Find where the given text appears and provide that cell's center as [X, Y] coordinate. 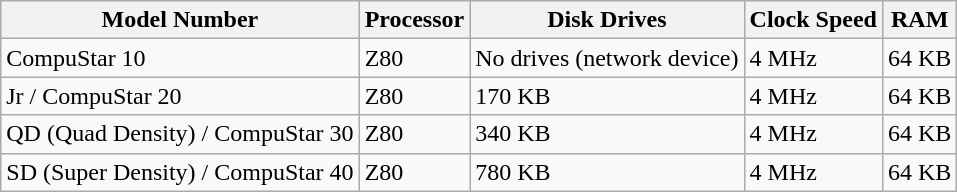
170 KB [607, 96]
Model Number [180, 20]
RAM [919, 20]
Processor [414, 20]
Jr / CompuStar 20 [180, 96]
340 KB [607, 134]
780 KB [607, 172]
CompuStar 10 [180, 58]
Clock Speed [813, 20]
QD (Quad Density) / CompuStar 30 [180, 134]
Disk Drives [607, 20]
No drives (network device) [607, 58]
SD (Super Density) / CompuStar 40 [180, 172]
